Determine the [x, y] coordinate at the center of the cell enclosing the given text.  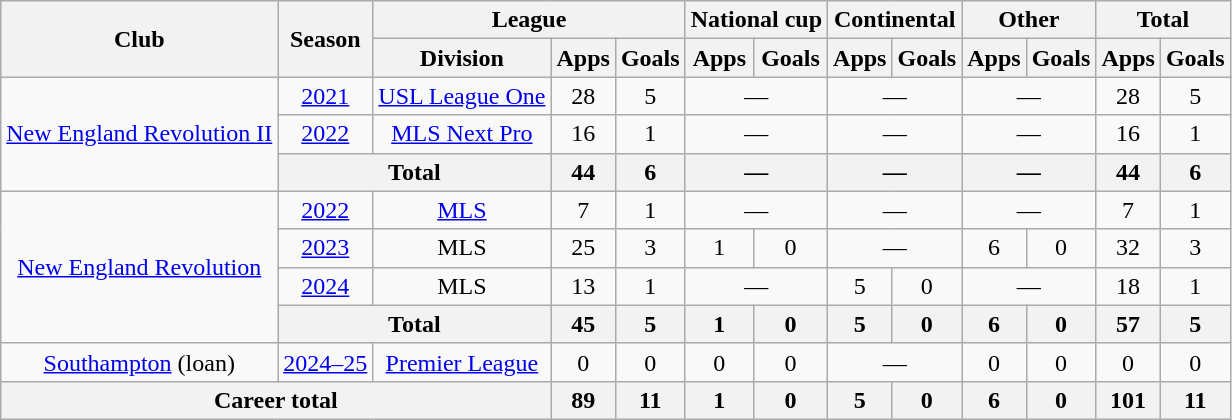
Southampton (loan) [140, 362]
Premier League [462, 362]
2021 [326, 96]
New England Revolution II [140, 134]
MLS Next Pro [462, 134]
25 [583, 248]
101 [1128, 400]
2024–25 [326, 362]
2023 [326, 248]
Other [1029, 20]
2024 [326, 286]
57 [1128, 324]
Club [140, 39]
32 [1128, 248]
USL League One [462, 96]
13 [583, 286]
Season [326, 39]
Division [462, 58]
89 [583, 400]
Continental [895, 20]
National cup [756, 20]
18 [1128, 286]
New England Revolution [140, 267]
League [529, 20]
Career total [276, 400]
45 [583, 324]
